Return the [X, Y] coordinate for the center point of the cell that contains the specified text.  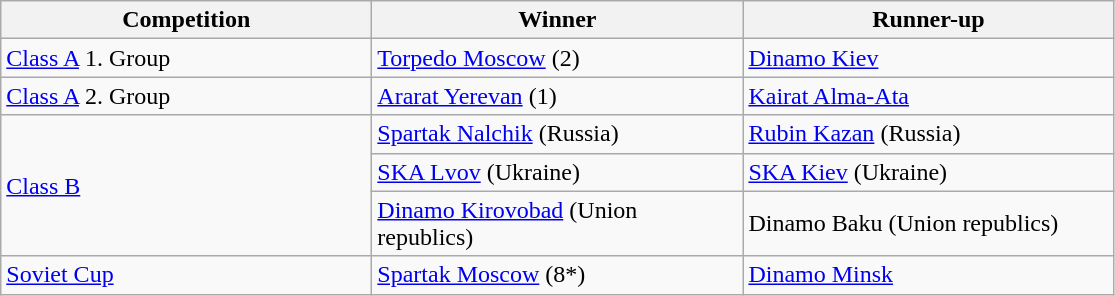
Torpedo Moscow (2) [558, 58]
Ararat Yerevan (1) [558, 96]
Winner [558, 20]
Class A 1. Group [186, 58]
Spartak Nalchik (Russia) [558, 134]
Competition [186, 20]
Dinamo Kirovobad (Union republics) [558, 224]
Class B [186, 186]
Spartak Moscow (8*) [558, 275]
Kairat Alma-Ata [928, 96]
Dinamo Minsk [928, 275]
Dinamo Kiev [928, 58]
Soviet Cup [186, 275]
Rubin Kazan (Russia) [928, 134]
SKA Lvov (Ukraine) [558, 172]
SKA Kiev (Ukraine) [928, 172]
Runner-up [928, 20]
Class A 2. Group [186, 96]
Dinamo Baku (Union republics) [928, 224]
